For the text-containing cell, return its midpoint in (X, Y) coordinate format. 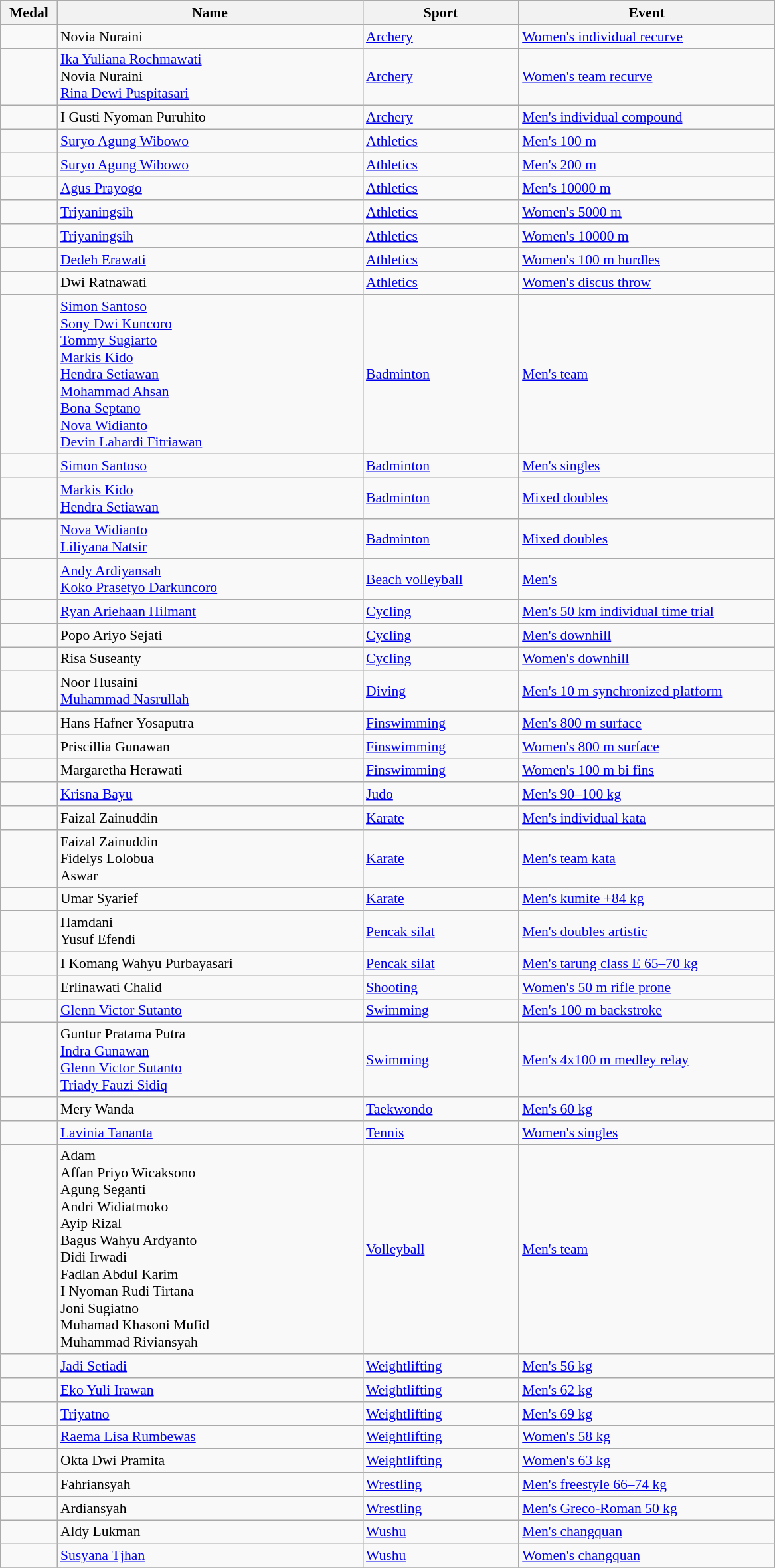
Dedeh Erawati (210, 260)
Men's kumite +84 kg (647, 899)
Volleyball (441, 1249)
Men's team kata (647, 858)
Women's team recurve (647, 77)
Women's 63 kg (647, 1461)
Tennis (441, 1133)
Faizal Zainuddin (210, 818)
Men's 800 m surface (647, 724)
Guntur Pratama Putra Indra Gunawan Glenn Victor SutantoTriady Fauzi Sidiq (210, 1060)
Simon Santoso (210, 466)
Women's individual recurve (647, 37)
Men's 60 kg (647, 1109)
Raema Lisa Rumbewas (210, 1437)
Men's individual kata (647, 818)
Ryan Ariehaan Hilmant (210, 612)
Men's doubles artistic (647, 931)
Glenn Victor Sutanto (210, 1011)
Men's 4x100 m medley relay (647, 1060)
Women's 10000 m (647, 236)
Women's singles (647, 1133)
Men's singles (647, 466)
Taekwondo (441, 1109)
Women's 100 m bi fins (647, 771)
Men's 100 m (647, 142)
Aldy Lukman (210, 1532)
Mery Wanda (210, 1109)
Men's freestyle 66–74 kg (647, 1485)
Andy Ardiyansah Koko Prasetyo Darkuncoro (210, 579)
Men's 10 m synchronized platform (647, 691)
Men's individual compound (647, 118)
Beach volleyball (441, 579)
Erlinawati Chalid (210, 987)
Judo (441, 795)
Men's changquan (647, 1532)
I Komang Wahyu Purbayasari (210, 963)
Eko Yuli Irawan (210, 1390)
Men's 69 kg (647, 1414)
Novia Nuraini (210, 37)
Faizal Zainuddin Fidelys Lolobua Aswar (210, 858)
I Gusti Nyoman Puruhito (210, 118)
Risa Suseanty (210, 659)
Men's 200 m (647, 165)
Hamdani Yusuf Efendi (210, 931)
Umar Syarief (210, 899)
Men's (647, 579)
Lavinia Tananta (210, 1133)
Women's changquan (647, 1556)
Noor Husaini Muhammad Nasrullah (210, 691)
Priscillia Gunawan (210, 747)
Hans Hafner Yosaputra (210, 724)
Men's downhill (647, 635)
Men's tarung class E 65–70 kg (647, 963)
Agus Prayogo (210, 189)
Event (647, 13)
Okta Dwi Pramita (210, 1461)
Nova Widianto Liliyana Natsir (210, 538)
Men's 90–100 kg (647, 795)
Men's 10000 m (647, 189)
Jadi Setiadi (210, 1367)
Name (210, 13)
Women's downhill (647, 659)
Medal (29, 13)
Fahriansyah (210, 1485)
Men's 62 kg (647, 1390)
Women's 100 m hurdles (647, 260)
Popo Ariyo Sejati (210, 635)
Triyatno (210, 1414)
Markis Kido Hendra Setiawan (210, 498)
Women's discus throw (647, 283)
Margaretha Herawati (210, 771)
Simon SantosoSony Dwi KuncoroTommy SugiartoMarkis KidoHendra SetiawanMohammad AhsanBona SeptanoNova WidiantoDevin Lahardi Fitriawan (210, 375)
Men's Greco-Roman 50 kg (647, 1508)
Men's 100 m backstroke (647, 1011)
Sport (441, 13)
Women's 800 m surface (647, 747)
Women's 5000 m (647, 213)
Shooting (441, 987)
Dwi Ratnawati (210, 283)
Women's 50 m rifle prone (647, 987)
Susyana Tjhan (210, 1556)
Ardiansyah (210, 1508)
Diving (441, 691)
Women's 58 kg (647, 1437)
Men's 56 kg (647, 1367)
Men's 50 km individual time trial (647, 612)
Ika Yuliana Rochmawati Novia Nuraini Rina Dewi Puspitasari (210, 77)
Krisna Bayu (210, 795)
